Return the (x, y) coordinate for the center point of the cell that contains the specified text.  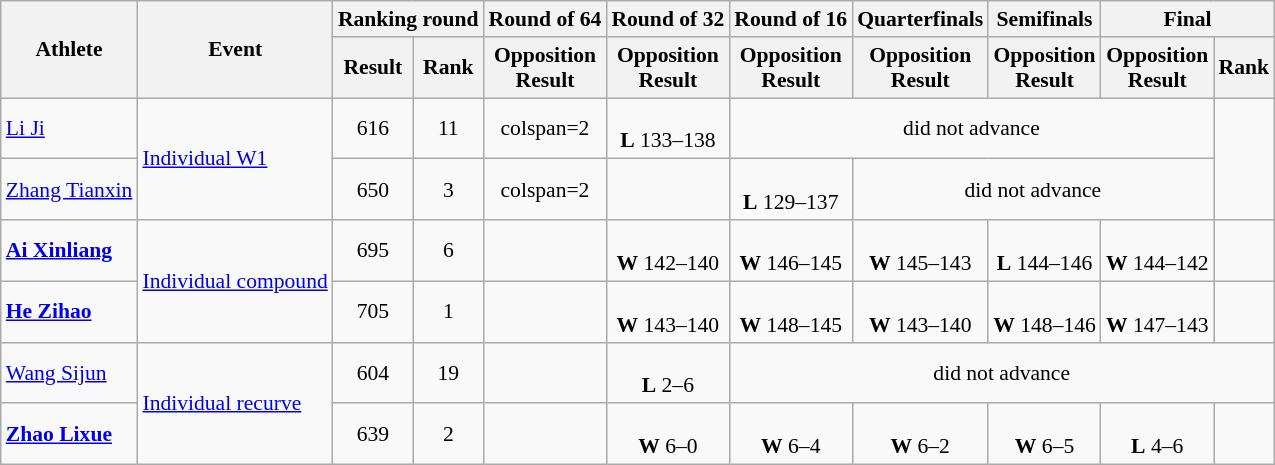
2 (448, 434)
L 4–6 (1158, 434)
Individual W1 (234, 159)
Wang Sijun (70, 372)
Individual compound (234, 281)
Quarterfinals (920, 19)
Athlete (70, 50)
L 2–6 (668, 372)
Zhao Lixue (70, 434)
6 (448, 250)
He Zihao (70, 312)
W 6–4 (790, 434)
W 6–5 (1044, 434)
705 (373, 312)
19 (448, 372)
Result (373, 68)
L 144–146 (1044, 250)
L 129–137 (790, 190)
Ai Xinliang (70, 250)
Round of 64 (546, 19)
1 (448, 312)
Ranking round (408, 19)
616 (373, 128)
Event (234, 50)
650 (373, 190)
Semifinals (1044, 19)
W 146–145 (790, 250)
11 (448, 128)
W 148–145 (790, 312)
Round of 32 (668, 19)
W 148–146 (1044, 312)
Individual recurve (234, 403)
Round of 16 (790, 19)
L 133–138 (668, 128)
Zhang Tianxin (70, 190)
695 (373, 250)
604 (373, 372)
Li Ji (70, 128)
W 145–143 (920, 250)
W 147–143 (1158, 312)
W 142–140 (668, 250)
W 144–142 (1158, 250)
W 6–0 (668, 434)
3 (448, 190)
Final (1188, 19)
W 6–2 (920, 434)
639 (373, 434)
